Provide the [X, Y] coordinate of the cell's center where the given text is located.  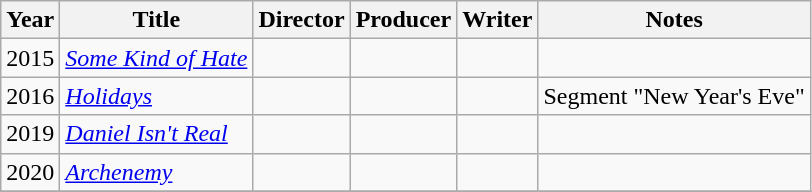
2015 [30, 58]
Archenemy [156, 172]
Director [302, 20]
2019 [30, 134]
Holidays [156, 96]
Notes [674, 20]
Writer [498, 20]
Segment "New Year's Eve" [674, 96]
Title [156, 20]
Some Kind of Hate [156, 58]
2016 [30, 96]
2020 [30, 172]
Producer [404, 20]
Daniel Isn't Real [156, 134]
Year [30, 20]
